Capture the cell that displays the provided text and extract its [X, Y] central coordinate. 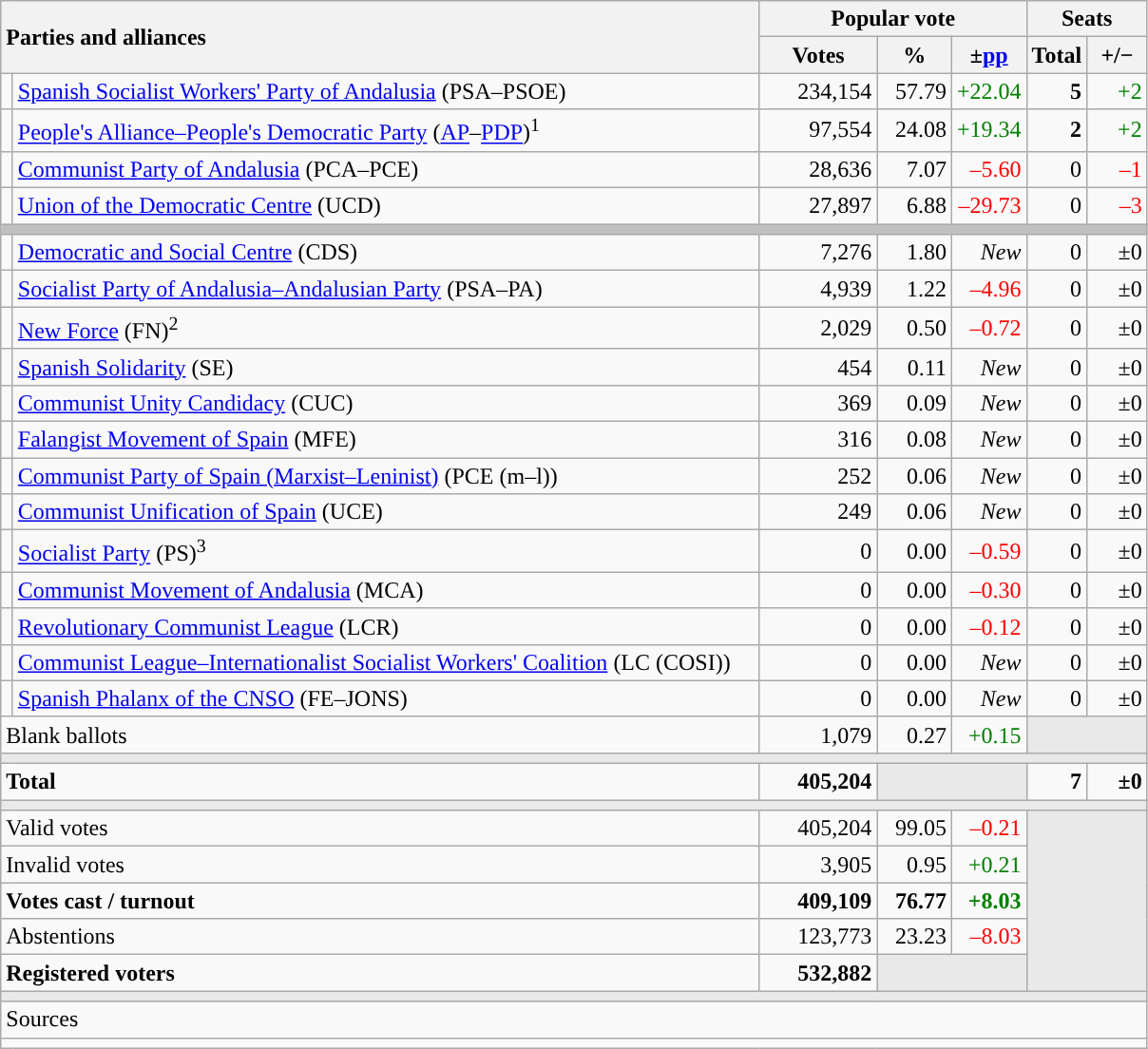
% [914, 55]
–3 [1118, 206]
1.22 [914, 289]
Spanish Solidarity (SE) [386, 367]
234,154 [818, 91]
–1 [1118, 169]
Communist Unification of Spain (UCE) [386, 512]
Communist Unity Candidacy (CUC) [386, 403]
7 [1057, 782]
454 [818, 367]
New Force (FN)2 [386, 329]
2,029 [818, 329]
532,882 [818, 973]
0.11 [914, 367]
99.05 [914, 829]
–0.12 [988, 626]
23.23 [914, 937]
Communist League–Internationalist Socialist Workers' Coalition (LC (COSI)) [386, 662]
3,905 [818, 865]
6.88 [914, 206]
+8.03 [988, 901]
316 [818, 439]
Seats [1087, 19]
7,276 [818, 253]
409,109 [818, 901]
Blank ballots [380, 734]
Invalid votes [380, 865]
Registered voters [380, 973]
76.77 [914, 901]
57.79 [914, 91]
Union of the Democratic Centre (UCD) [386, 206]
Democratic and Social Centre (CDS) [386, 253]
Communist Movement of Andalusia (MCA) [386, 590]
0.08 [914, 439]
369 [818, 403]
97,554 [818, 131]
249 [818, 512]
±pp [988, 55]
Abstentions [380, 937]
Popular vote [893, 19]
Votes cast / turnout [380, 901]
–0.72 [988, 329]
–5.60 [988, 169]
People's Alliance–People's Democratic Party (AP–PDP)1 [386, 131]
27,897 [818, 206]
Communist Party of Andalusia (PCA–PCE) [386, 169]
–29.73 [988, 206]
0.95 [914, 865]
Socialist Party (PS)3 [386, 551]
Communist Party of Spain (Marxist–Leninist) (PCE (m–l)) [386, 476]
4,939 [818, 289]
Sources [574, 1020]
2 [1057, 131]
Votes [818, 55]
+22.04 [988, 91]
Socialist Party of Andalusia–Andalusian Party (PSA–PA) [386, 289]
–0.30 [988, 590]
–4.96 [988, 289]
252 [818, 476]
1.80 [914, 253]
Spanish Socialist Workers' Party of Andalusia (PSA–PSOE) [386, 91]
0.09 [914, 403]
28,636 [818, 169]
0.50 [914, 329]
1,079 [818, 734]
Valid votes [380, 829]
123,773 [818, 937]
+19.34 [988, 131]
Falangist Movement of Spain (MFE) [386, 439]
24.08 [914, 131]
Parties and alliances [380, 37]
+0.21 [988, 865]
Revolutionary Communist League (LCR) [386, 626]
5 [1057, 91]
+0.15 [988, 734]
–0.59 [988, 551]
–8.03 [988, 937]
0.27 [914, 734]
+/− [1118, 55]
–0.21 [988, 829]
7.07 [914, 169]
Spanish Phalanx of the CNSO (FE–JONS) [386, 698]
